Find where the given text appears and provide that cell's center as (X, Y) coordinate. 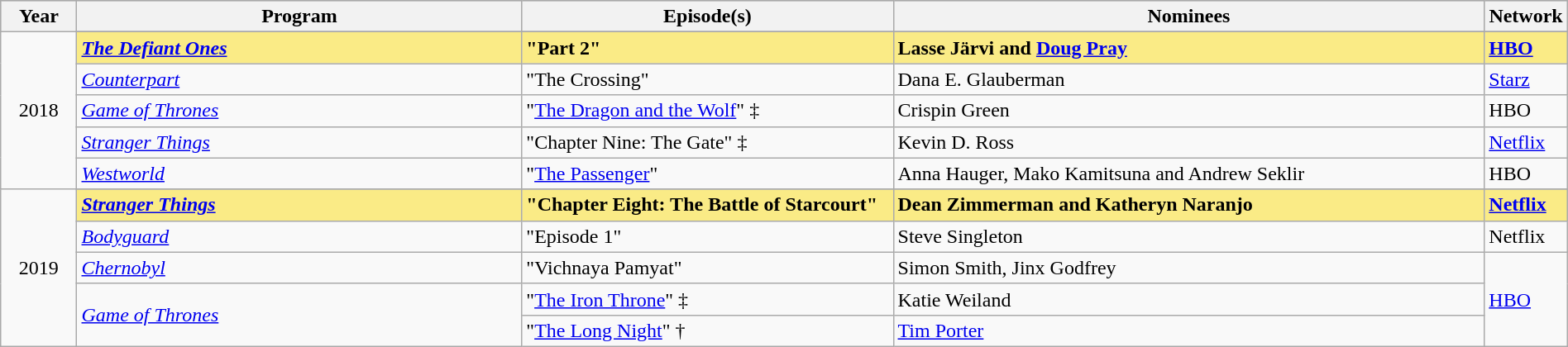
2019 (39, 268)
Nominees (1189, 17)
Simon Smith, Jinx Godfrey (1189, 268)
The Defiant Ones (299, 48)
Anna Hauger, Mako Kamitsuna and Andrew Seklir (1189, 173)
"Vichnaya Pamyat" (708, 268)
"Chapter Eight: The Battle of Starcourt" (708, 205)
Starz (1526, 79)
Steve Singleton (1189, 236)
2018 (39, 111)
Lasse Järvi and Doug Pray (1189, 48)
Westworld (299, 173)
"The Crossing" (708, 79)
Year (39, 17)
"Episode 1" (708, 236)
"Chapter Nine: The Gate" ‡ (708, 142)
"The Long Night" † (708, 330)
Program (299, 17)
Dana E. Glauberman (1189, 79)
Counterpart (299, 79)
Dean Zimmerman and Katheryn Naranjo (1189, 205)
"The Iron Throne" ‡ (708, 299)
Network (1526, 17)
Chernobyl (299, 268)
Bodyguard (299, 236)
Episode(s) (708, 17)
Tim Porter (1189, 330)
Kevin D. Ross (1189, 142)
"The Dragon and the Wolf" ‡ (708, 111)
"The Passenger" (708, 173)
Katie Weiland (1189, 299)
Crispin Green (1189, 111)
"Part 2" (708, 48)
